Provide the (x, y) coordinate of the cell's center where the given text is located.  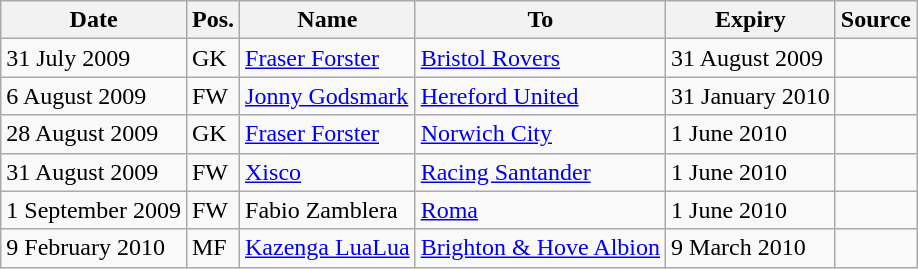
Bristol Rovers (540, 58)
31 January 2010 (751, 96)
Pos. (212, 20)
To (540, 20)
MF (212, 248)
Hereford United (540, 96)
Name (328, 20)
Norwich City (540, 134)
1 September 2009 (94, 210)
Brighton & Hove Albion (540, 248)
Roma (540, 210)
Fabio Zamblera (328, 210)
9 February 2010 (94, 248)
6 August 2009 (94, 96)
9 March 2010 (751, 248)
Expiry (751, 20)
Xisco (328, 172)
28 August 2009 (94, 134)
Source (876, 20)
Date (94, 20)
Jonny Godsmark (328, 96)
Kazenga LuaLua (328, 248)
Racing Santander (540, 172)
31 July 2009 (94, 58)
